Capture the cell that displays the provided text and extract its [X, Y] central coordinate. 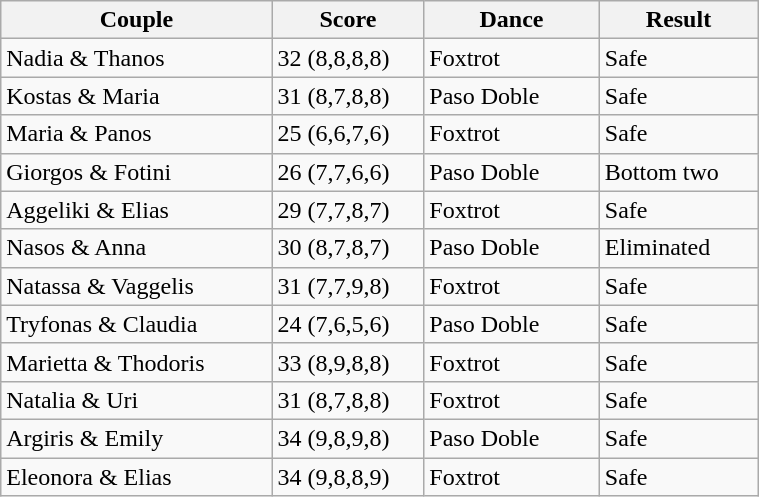
Result [678, 20]
32 (8,8,8,8) [348, 58]
Eleonora & Elias [136, 477]
Natalia & Uri [136, 400]
Score [348, 20]
Kostas & Maria [136, 96]
Bottom two [678, 172]
Dance [512, 20]
31 (7,7,9,8) [348, 286]
Natassa & Vaggelis [136, 286]
29 (7,7,8,7) [348, 210]
33 (8,9,8,8) [348, 362]
Couple [136, 20]
26 (7,7,6,6) [348, 172]
Argiris & Emily [136, 438]
34 (9,8,8,9) [348, 477]
Giorgos & Fotini [136, 172]
Aggeliki & Elias [136, 210]
Marietta & Thodoris [136, 362]
Nadia & Thanos [136, 58]
Eliminated [678, 248]
Nasos & Anna [136, 248]
24 (7,6,5,6) [348, 324]
Tryfonas & Claudia [136, 324]
30 (8,7,8,7) [348, 248]
34 (9,8,9,8) [348, 438]
25 (6,6,7,6) [348, 134]
Maria & Panos [136, 134]
